Scan for the cell matching the given text and deliver its (x, y) coordinate at center. 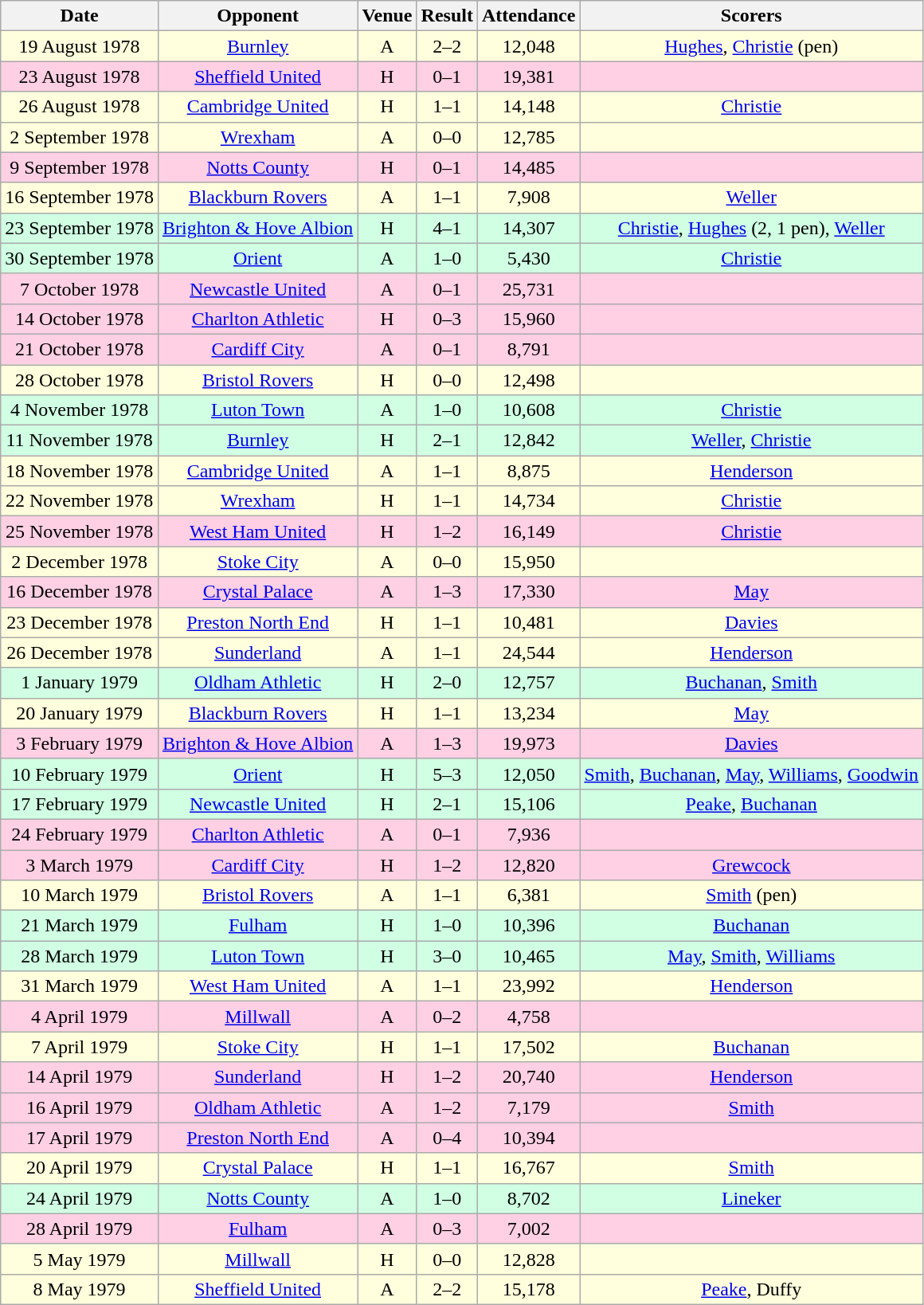
7 April 1979 (80, 1047)
19,973 (528, 743)
20 January 1979 (80, 713)
2 September 1978 (80, 137)
10,396 (528, 926)
23 September 1978 (80, 228)
28 March 1979 (80, 956)
15,106 (528, 804)
23 August 1978 (80, 76)
14 April 1979 (80, 1077)
14,148 (528, 107)
22 November 1978 (80, 501)
Opponent (257, 16)
17 April 1979 (80, 1138)
7,002 (528, 1229)
Peake, Buchanan (752, 804)
28 April 1979 (80, 1229)
14,485 (528, 167)
5,430 (528, 258)
19,381 (528, 76)
10,394 (528, 1138)
16,767 (528, 1168)
7 October 1978 (80, 288)
Buchanan, Smith (752, 683)
15,178 (528, 1289)
May, Smith, Williams (752, 956)
16 April 1979 (80, 1107)
Scorers (752, 16)
3 March 1979 (80, 864)
0–2 (447, 1017)
12,498 (528, 380)
Weller, Christie (752, 441)
10 March 1979 (80, 895)
6,381 (528, 895)
13,234 (528, 713)
5–3 (447, 774)
25,731 (528, 288)
17 February 1979 (80, 804)
12,828 (528, 1259)
10 February 1979 (80, 774)
8,875 (528, 471)
24 April 1979 (80, 1198)
Smith (pen) (752, 895)
Attendance (528, 16)
21 March 1979 (80, 926)
12,820 (528, 864)
Grewcock (752, 864)
31 March 1979 (80, 986)
28 October 1978 (80, 380)
12,048 (528, 46)
16 September 1978 (80, 198)
12,757 (528, 683)
Date (80, 16)
23 December 1978 (80, 622)
15,950 (528, 562)
17,330 (528, 592)
7,908 (528, 198)
12,050 (528, 774)
Smith, Buchanan, May, Williams, Goodwin (752, 774)
20 April 1979 (80, 1168)
3 February 1979 (80, 743)
15,960 (528, 319)
25 November 1978 (80, 531)
24 February 1979 (80, 834)
4–1 (447, 228)
21 October 1978 (80, 349)
8,702 (528, 1198)
4 April 1979 (80, 1017)
Weller (752, 198)
14 October 1978 (80, 319)
7,936 (528, 834)
12,842 (528, 441)
18 November 1978 (80, 471)
1 January 1979 (80, 683)
16,149 (528, 531)
9 September 1978 (80, 167)
24,544 (528, 652)
Lineker (752, 1198)
8,791 (528, 349)
8 May 1979 (80, 1289)
Peake, Duffy (752, 1289)
Christie, Hughes (2, 1 pen), Weller (752, 228)
0–4 (447, 1138)
19 August 1978 (80, 46)
10,608 (528, 410)
10,481 (528, 622)
30 September 1978 (80, 258)
12,785 (528, 137)
Venue (387, 16)
4,758 (528, 1017)
Hughes, Christie (pen) (752, 46)
26 August 1978 (80, 107)
26 December 1978 (80, 652)
2 December 1978 (80, 562)
10,465 (528, 956)
2–0 (447, 683)
17,502 (528, 1047)
Result (447, 16)
14,734 (528, 501)
11 November 1978 (80, 441)
4 November 1978 (80, 410)
3–0 (447, 956)
16 December 1978 (80, 592)
7,179 (528, 1107)
14,307 (528, 228)
5 May 1979 (80, 1259)
23,992 (528, 986)
20,740 (528, 1077)
